Search for the cell housing the specified text and yield its (X, Y) center coordinate. 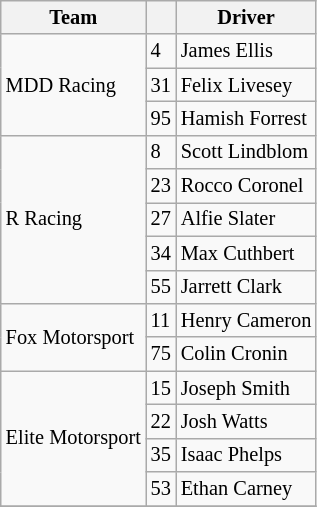
35 (161, 455)
Fox Motorsport (74, 336)
8 (161, 152)
Ethan Carney (246, 489)
Jarrett Clark (246, 287)
Alfie Slater (246, 219)
95 (161, 118)
Henry Cameron (246, 320)
Isaac Phelps (246, 455)
Driver (246, 17)
Josh Watts (246, 421)
MDD Racing (74, 84)
Hamish Forrest (246, 118)
James Ellis (246, 51)
22 (161, 421)
R Racing (74, 219)
Elite Motorsport (74, 438)
Max Cuthbert (246, 253)
Rocco Coronel (246, 186)
4 (161, 51)
Joseph Smith (246, 388)
31 (161, 85)
Colin Cronin (246, 354)
27 (161, 219)
23 (161, 186)
75 (161, 354)
Felix Livesey (246, 85)
34 (161, 253)
Team (74, 17)
15 (161, 388)
Scott Lindblom (246, 152)
55 (161, 287)
53 (161, 489)
11 (161, 320)
